Determine the (x, y) coordinate at the center of the cell enclosing the given text.  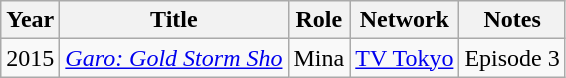
Role (319, 20)
Mina (319, 58)
2015 (30, 58)
TV Tokyo (404, 58)
Episode 3 (512, 58)
Title (174, 20)
Year (30, 20)
Garo: Gold Storm Sho (174, 58)
Network (404, 20)
Notes (512, 20)
